Return the (X, Y) coordinate for the center point of the cell that contains the specified text.  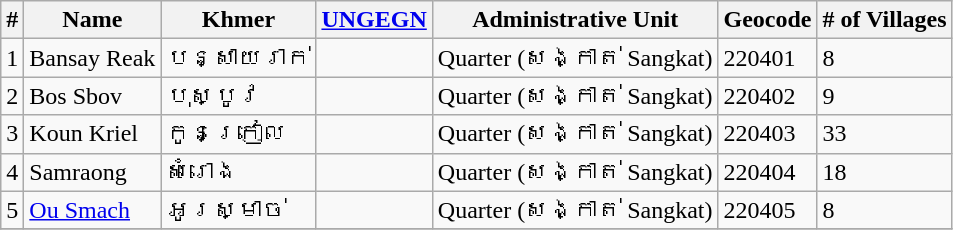
កូនក្រៀល (238, 134)
Bansay Reak (92, 58)
UNGEGN (374, 20)
Koun Kriel (92, 134)
# (12, 20)
បុស្បូវ (238, 96)
18 (884, 172)
បន្សាយរាក់ (238, 58)
220402 (768, 96)
Name (92, 20)
សំរោង (238, 172)
220401 (768, 58)
3 (12, 134)
Khmer (238, 20)
220404 (768, 172)
Ou Smach (92, 210)
Geocode (768, 20)
5 (12, 210)
2 (12, 96)
1 (12, 58)
33 (884, 134)
4 (12, 172)
អូរស្មាច់ (238, 210)
9 (884, 96)
220403 (768, 134)
Bos Sbov (92, 96)
# of Villages (884, 20)
220405 (768, 210)
Administrative Unit (575, 20)
Samraong (92, 172)
